Find where the given text appears and provide that cell's center as (X, Y) coordinate. 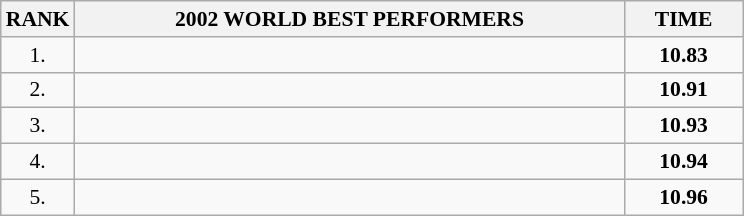
10.91 (684, 90)
10.83 (684, 55)
2002 WORLD BEST PERFORMERS (349, 19)
10.93 (684, 126)
5. (38, 197)
10.94 (684, 162)
RANK (38, 19)
10.96 (684, 197)
TIME (684, 19)
3. (38, 126)
4. (38, 162)
1. (38, 55)
2. (38, 90)
